Search for the cell housing the specified text and yield its [X, Y] center coordinate. 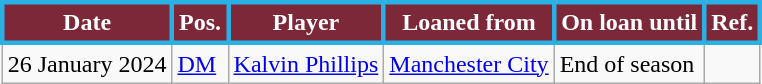
On loan until [629, 22]
Kalvin Phillips [306, 63]
Pos. [200, 22]
Player [306, 22]
Loaned from [469, 22]
Manchester City [469, 63]
Ref. [732, 22]
26 January 2024 [87, 63]
Date [87, 22]
DM [200, 63]
End of season [629, 63]
